Scan for the cell matching the given text and deliver its [x, y] coordinate at center. 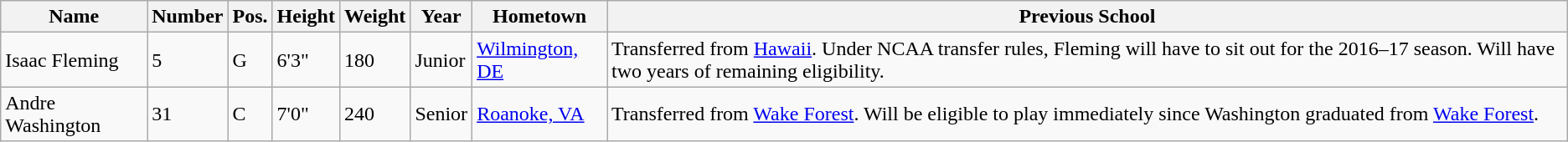
31 [188, 114]
Weight [374, 17]
Number [188, 17]
Transferred from Wake Forest. Will be eligible to play immediately since Washington graduated from Wake Forest. [1087, 114]
5 [188, 60]
180 [374, 60]
Senior [441, 114]
Name [74, 17]
7'0" [306, 114]
C [250, 114]
Hometown [539, 17]
Wilmington, DE [539, 60]
Previous School [1087, 17]
Roanoke, VA [539, 114]
Isaac Fleming [74, 60]
Andre Washington [74, 114]
Junior [441, 60]
Pos. [250, 17]
Height [306, 17]
Year [441, 17]
G [250, 60]
6'3" [306, 60]
240 [374, 114]
